Identify which cell holds the provided text, then report its [X, Y] central coordinate. 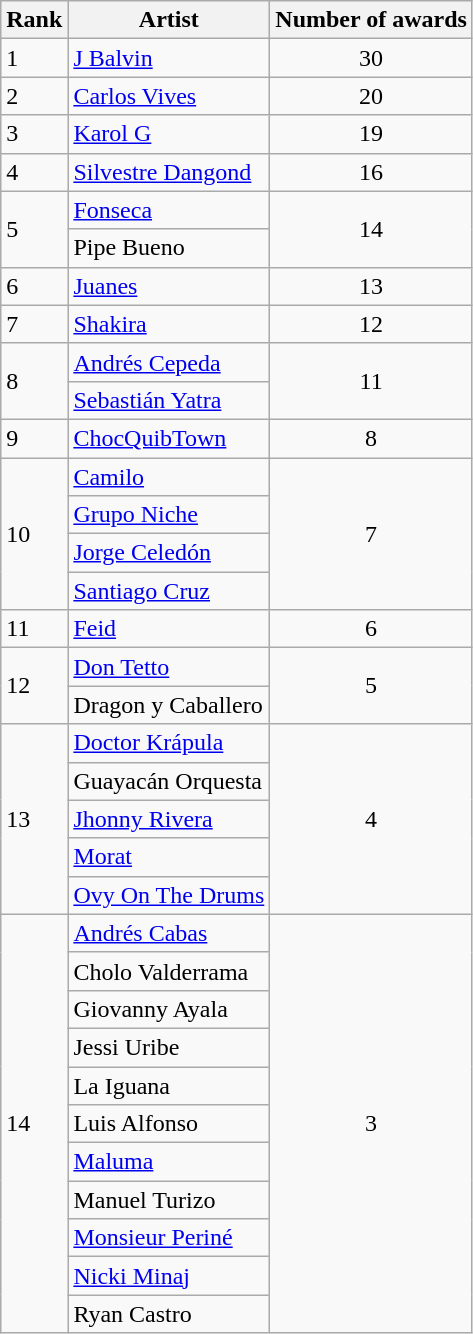
Sebastián Yatra [169, 400]
Grupo Niche [169, 515]
Shakira [169, 324]
Ovy On The Drums [169, 895]
Luis Alfonso [169, 1124]
Morat [169, 857]
Jorge Celedón [169, 553]
La Iguana [169, 1085]
J Balvin [169, 58]
Jessi Uribe [169, 1047]
Silvestre Dangond [169, 172]
1 [34, 58]
19 [372, 134]
Fonseca [169, 210]
Feid [169, 629]
Carlos Vives [169, 96]
Jhonny Rivera [169, 819]
Andrés Cepeda [169, 362]
Maluma [169, 1162]
Juanes [169, 286]
Don Tetto [169, 667]
Rank [34, 20]
30 [372, 58]
10 [34, 534]
Camilo [169, 477]
Pipe Bueno [169, 248]
ChocQuibTown [169, 438]
Monsieur Periné [169, 1238]
Nicki Minaj [169, 1276]
Guayacán Orquesta [169, 781]
20 [372, 96]
9 [34, 438]
Manuel Turizo [169, 1200]
Cholo Valderrama [169, 971]
Dragon y Caballero [169, 705]
Andrés Cabas [169, 933]
16 [372, 172]
Doctor Krápula [169, 743]
Karol G [169, 134]
Santiago Cruz [169, 591]
Artist [169, 20]
Number of awards [372, 20]
2 [34, 96]
Giovanny Ayala [169, 1009]
Ryan Castro [169, 1314]
